From the cell containing the given text, extract its center point as [x, y] coordinate. 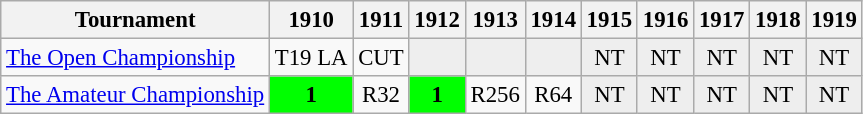
CUT [381, 58]
The Amateur Championship [136, 95]
1911 [381, 20]
The Open Championship [136, 58]
1913 [495, 20]
1914 [553, 20]
1915 [609, 20]
Tournament [136, 20]
T19 LA [312, 58]
1912 [437, 20]
R256 [495, 95]
1917 [722, 20]
R32 [381, 95]
1910 [312, 20]
1918 [778, 20]
1919 [834, 20]
R64 [553, 95]
1916 [665, 20]
